Pinpoint the cell where the given text exists, returning its [X, Y] midpoint coordinate. 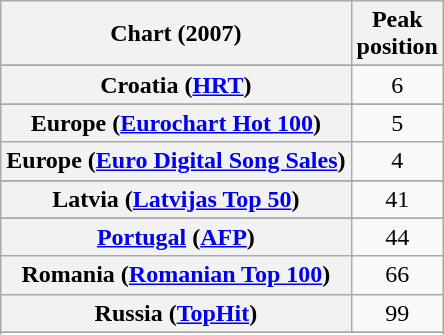
Chart (2007) [176, 34]
44 [397, 237]
4 [397, 161]
99 [397, 313]
6 [397, 85]
Portugal (AFP) [176, 237]
5 [397, 123]
Russia (TopHit) [176, 313]
41 [397, 199]
Europe (Eurochart Hot 100) [176, 123]
Romania (Romanian Top 100) [176, 275]
66 [397, 275]
Peakposition [397, 34]
Latvia (Latvijas Top 50) [176, 199]
Croatia (HRT) [176, 85]
Europe (Euro Digital Song Sales) [176, 161]
